Identify which cell holds the provided text, then report its [x, y] central coordinate. 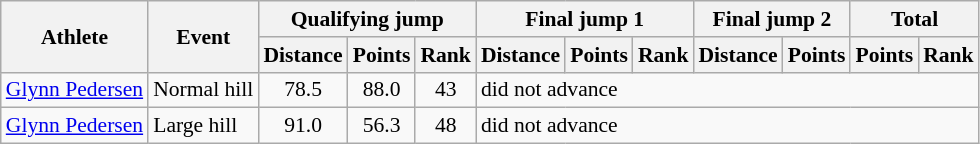
Normal hill [203, 90]
88.0 [382, 90]
91.0 [302, 126]
78.5 [302, 90]
Qualifying jump [367, 19]
Total [914, 19]
43 [446, 90]
56.3 [382, 126]
48 [446, 126]
Event [203, 36]
Final jump 2 [772, 19]
Large hill [203, 126]
Athlete [74, 36]
Final jump 1 [585, 19]
